Capture the cell that displays the provided text and extract its (x, y) central coordinate. 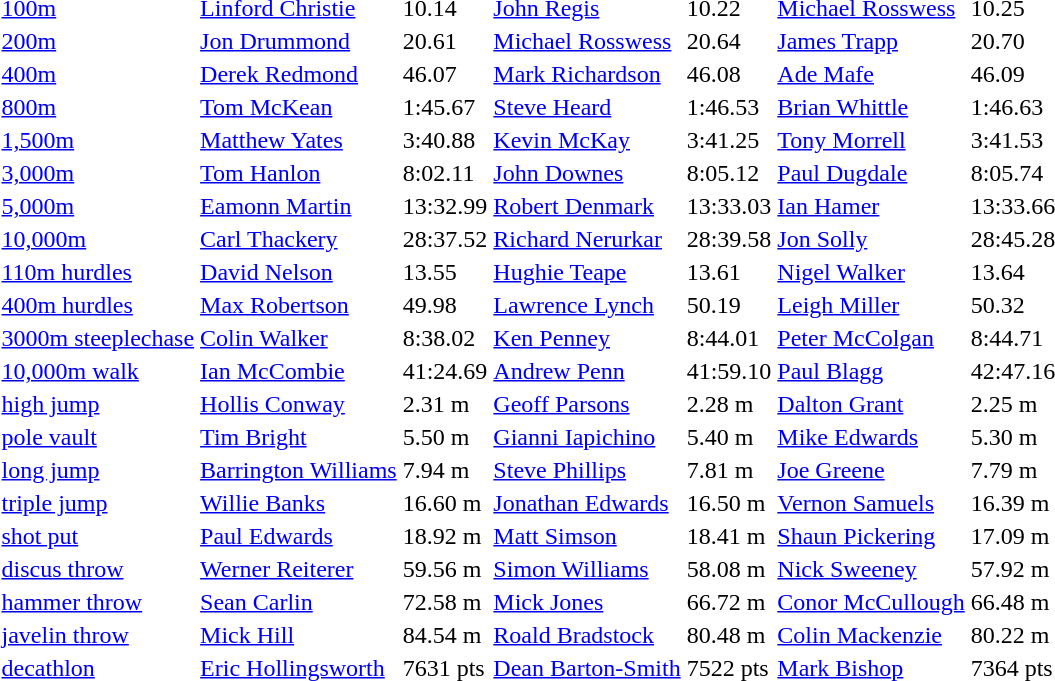
28:39.58 (729, 239)
8:05.12 (729, 173)
1,500m (98, 140)
Michael Rosswess (587, 41)
28:37.52 (445, 239)
Ken Penney (587, 338)
Matthew Yates (299, 140)
Mick Hill (299, 635)
Max Robertson (299, 305)
Mike Edwards (871, 437)
Ian McCombie (299, 371)
Joe Greene (871, 470)
Steve Heard (587, 107)
Andrew Penn (587, 371)
13.61 (729, 272)
David Nelson (299, 272)
Barrington Williams (299, 470)
long jump (98, 470)
5.50 m (445, 437)
John Downes (587, 173)
discus throw (98, 569)
Derek Redmond (299, 74)
18.92 m (445, 536)
41:59.10 (729, 371)
16.50 m (729, 503)
3:40.88 (445, 140)
49.98 (445, 305)
1:45.67 (445, 107)
shot put (98, 536)
Colin Walker (299, 338)
1:46.53 (729, 107)
Sean Carlin (299, 602)
Gianni Iapichino (587, 437)
8:02.11 (445, 173)
Mick Jones (587, 602)
58.08 m (729, 569)
20.64 (729, 41)
5.40 m (729, 437)
Eamonn Martin (299, 206)
Matt Simson (587, 536)
Lawrence Lynch (587, 305)
Willie Banks (299, 503)
72.58 m (445, 602)
Geoff Parsons (587, 404)
Tim Bright (299, 437)
Robert Denmark (587, 206)
pole vault (98, 437)
5,000m (98, 206)
Ade Mafe (871, 74)
110m hurdles (98, 272)
Mark Richardson (587, 74)
Hughie Teape (587, 272)
Leigh Miller (871, 305)
10,000m walk (98, 371)
Werner Reiterer (299, 569)
Tom Hanlon (299, 173)
Shaun Pickering (871, 536)
Jon Drummond (299, 41)
8:38.02 (445, 338)
Conor McCullough (871, 602)
13.55 (445, 272)
3:41.25 (729, 140)
Dalton Grant (871, 404)
18.41 m (729, 536)
Tony Morrell (871, 140)
Richard Nerurkar (587, 239)
200m (98, 41)
James Trapp (871, 41)
Tom McKean (299, 107)
80.48 m (729, 635)
7.81 m (729, 470)
Jon Solly (871, 239)
41:24.69 (445, 371)
400m hurdles (98, 305)
400m (98, 74)
Kevin McKay (587, 140)
Nigel Walker (871, 272)
Peter McColgan (871, 338)
Simon Williams (587, 569)
3000m steeplechase (98, 338)
Carl Thackery (299, 239)
13:33.03 (729, 206)
triple jump (98, 503)
high jump (98, 404)
10,000m (98, 239)
javelin throw (98, 635)
Ian Hamer (871, 206)
13:32.99 (445, 206)
20.61 (445, 41)
Brian Whittle (871, 107)
2.28 m (729, 404)
50.19 (729, 305)
46.07 (445, 74)
Paul Blagg (871, 371)
Roald Bradstock (587, 635)
3,000m (98, 173)
Paul Dugdale (871, 173)
Colin Mackenzie (871, 635)
Jonathan Edwards (587, 503)
800m (98, 107)
2.31 m (445, 404)
Steve Phillips (587, 470)
Vernon Samuels (871, 503)
7.94 m (445, 470)
Hollis Conway (299, 404)
8:44.01 (729, 338)
hammer throw (98, 602)
16.60 m (445, 503)
Paul Edwards (299, 536)
46.08 (729, 74)
66.72 m (729, 602)
59.56 m (445, 569)
84.54 m (445, 635)
Nick Sweeney (871, 569)
